Locate the cell with the specified text and output its [X, Y] center coordinate. 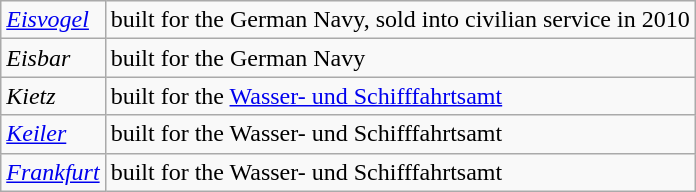
Eisvogel [53, 20]
built for the German Navy, sold into civilian service in 2010 [400, 20]
Keiler [53, 134]
Kietz [53, 96]
Eisbar [53, 58]
Frankfurt [53, 172]
built for the German Navy [400, 58]
